Capture the cell that displays the provided text and extract its (x, y) central coordinate. 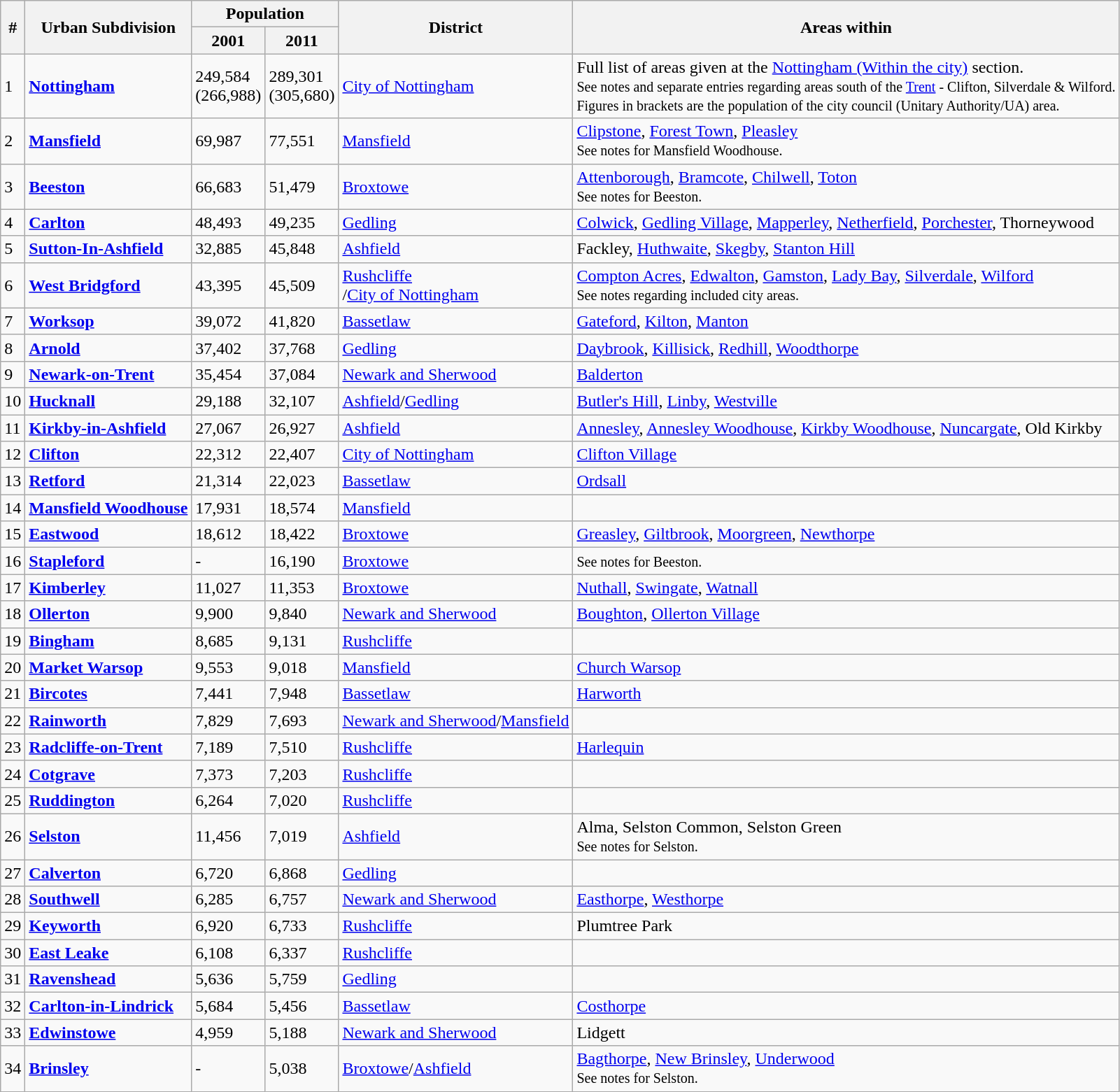
Ollerton (108, 614)
7,020 (302, 800)
Clipstone, Forest Town, PleasleySee notes for Mansfield Woodhouse. (846, 141)
Plumtree Park (846, 926)
5,456 (302, 1006)
Clifton (108, 455)
Rushcliffe/City of Nottingham (456, 285)
26,927 (302, 427)
Population (265, 14)
Carlton (108, 222)
6,108 (228, 953)
51,479 (302, 186)
Nottingham (108, 86)
Mansfield Woodhouse (108, 508)
Sutton-In-Ashfield (108, 249)
Eastwood (108, 534)
31 (13, 979)
18,612 (228, 534)
Church Warsop (846, 667)
8,685 (228, 641)
43,395 (228, 285)
4 (13, 222)
# (13, 27)
6,264 (228, 800)
Harworth (846, 694)
22,407 (302, 455)
23 (13, 747)
6,285 (228, 900)
Stapleford (108, 561)
Bircotes (108, 694)
Ravenshead (108, 979)
Attenborough, Bramcote, Chilwell, TotonSee notes for Beeston. (846, 186)
39,072 (228, 321)
Cotgrave (108, 774)
29 (13, 926)
Lidgett (846, 1033)
Butler's Hill, Linby, Westville (846, 401)
Arnold (108, 348)
See notes for Beeston. (846, 561)
13 (13, 481)
10 (13, 401)
45,509 (302, 285)
Alma, Selston Common, Selston GreenSee notes for Selston. (846, 837)
27,067 (228, 427)
Nuthall, Swingate, Watnall (846, 588)
Compton Acres, Edwalton, Gamston, Lady Bay, Silverdale, WilfordSee notes regarding included city areas. (846, 285)
20 (13, 667)
77,551 (302, 141)
7,441 (228, 694)
7 (13, 321)
21 (13, 694)
22,312 (228, 455)
35,454 (228, 374)
Edwinstowe (108, 1033)
22,023 (302, 481)
Newark and Sherwood/Mansfield (456, 721)
Clifton Village (846, 455)
3 (13, 186)
5,759 (302, 979)
18,422 (302, 534)
Urban Subdivision (108, 27)
6,733 (302, 926)
5 (13, 249)
34 (13, 1069)
Gateford, Kilton, Manton (846, 321)
6,337 (302, 953)
5,636 (228, 979)
7,019 (302, 837)
21,314 (228, 481)
Areas within (846, 27)
26 (13, 837)
15 (13, 534)
29,188 (228, 401)
32,885 (228, 249)
Annesley, Annesley Woodhouse, Kirkby Woodhouse, Nuncargate, Old Kirkby (846, 427)
27 (13, 872)
Rainworth (108, 721)
Keyworth (108, 926)
Hucknall (108, 401)
22 (13, 721)
2011 (302, 41)
6,757 (302, 900)
5,188 (302, 1033)
Bagthorpe, New Brinsley, UnderwoodSee notes for Selston. (846, 1069)
49,235 (302, 222)
Greasley, Giltbrook, Moorgreen, Newthorpe (846, 534)
7,373 (228, 774)
17,931 (228, 508)
17 (13, 588)
289,301(305,680) (302, 86)
7,948 (302, 694)
6,868 (302, 872)
Balderton (846, 374)
16 (13, 561)
6,720 (228, 872)
Southwell (108, 900)
Ruddington (108, 800)
9,900 (228, 614)
Broxtowe/Ashfield (456, 1069)
West Bridgford (108, 285)
Bingham (108, 641)
9,553 (228, 667)
Brinsley (108, 1069)
9,840 (302, 614)
Easthorpe, Westhorpe (846, 900)
249,584(266,988) (228, 86)
8 (13, 348)
Calverton (108, 872)
28 (13, 900)
7,829 (228, 721)
2001 (228, 41)
11,456 (228, 837)
Worksop (108, 321)
Costhorpe (846, 1006)
Colwick, Gedling Village, Mapperley, Netherfield, Porchester, Thorneywood (846, 222)
Newark-on-Trent (108, 374)
Radcliffe-on-Trent (108, 747)
East Leake (108, 953)
7,510 (302, 747)
12 (13, 455)
66,683 (228, 186)
45,848 (302, 249)
Boughton, Ollerton Village (846, 614)
9 (13, 374)
4,959 (228, 1033)
5,684 (228, 1006)
11 (13, 427)
14 (13, 508)
33 (13, 1033)
37,768 (302, 348)
2 (13, 141)
41,820 (302, 321)
19 (13, 641)
32 (13, 1006)
9,018 (302, 667)
30 (13, 953)
Market Warsop (108, 667)
7,189 (228, 747)
24 (13, 774)
37,084 (302, 374)
6 (13, 285)
1 (13, 86)
37,402 (228, 348)
25 (13, 800)
11,353 (302, 588)
Kimberley (108, 588)
Daybrook, Killisick, Redhill, Woodthorpe (846, 348)
7,203 (302, 774)
32,107 (302, 401)
Carlton-in-Lindrick (108, 1006)
Kirkby-in-Ashfield (108, 427)
9,131 (302, 641)
District (456, 27)
Fackley, Huthwaite, Skegby, Stanton Hill (846, 249)
18 (13, 614)
18,574 (302, 508)
Harlequin (846, 747)
7,693 (302, 721)
Retford (108, 481)
Selston (108, 837)
Beeston (108, 186)
69,987 (228, 141)
6,920 (228, 926)
48,493 (228, 222)
Ordsall (846, 481)
Ashfield/Gedling (456, 401)
11,027 (228, 588)
16,190 (302, 561)
5,038 (302, 1069)
